Capture the cell that displays the provided text and extract its (x, y) central coordinate. 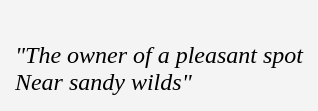
"The owner of a pleasant spot Near sandy wilds" (159, 56)
